Extract the [x, y] coordinate from the center of the cell holding the provided text.  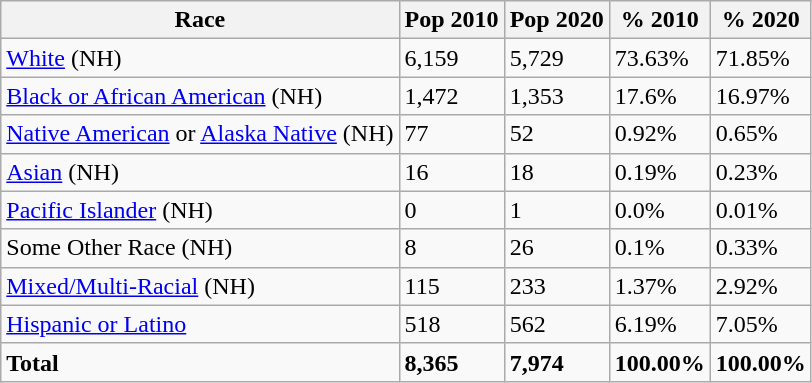
26 [556, 248]
% 2010 [660, 20]
16 [452, 172]
16.97% [760, 96]
7.05% [760, 324]
562 [556, 324]
0.19% [660, 172]
8 [452, 248]
0.0% [660, 210]
1 [556, 210]
0.33% [760, 248]
0.65% [760, 134]
% 2020 [760, 20]
6,159 [452, 58]
73.63% [660, 58]
0 [452, 210]
0.01% [760, 210]
Pop 2010 [452, 20]
5,729 [556, 58]
Total [200, 362]
52 [556, 134]
White (NH) [200, 58]
6.19% [660, 324]
18 [556, 172]
1,353 [556, 96]
115 [452, 286]
71.85% [760, 58]
Native American or Alaska Native (NH) [200, 134]
0.23% [760, 172]
Pacific Islander (NH) [200, 210]
0.1% [660, 248]
0.92% [660, 134]
Race [200, 20]
Black or African American (NH) [200, 96]
17.6% [660, 96]
2.92% [760, 286]
1,472 [452, 96]
233 [556, 286]
1.37% [660, 286]
77 [452, 134]
Hispanic or Latino [200, 324]
7,974 [556, 362]
Some Other Race (NH) [200, 248]
Pop 2020 [556, 20]
Mixed/Multi-Racial (NH) [200, 286]
518 [452, 324]
8,365 [452, 362]
Asian (NH) [200, 172]
